From the cell containing the given text, extract its center point as [x, y] coordinate. 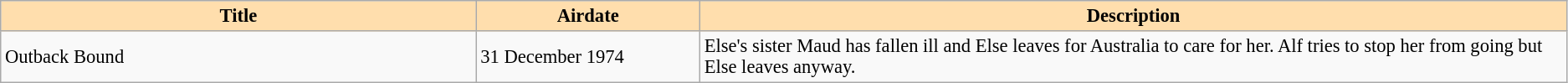
Title [238, 16]
Description [1133, 16]
Else's sister Maud has fallen ill and Else leaves for Australia to care for her. Alf tries to stop her from going but Else leaves anyway. [1133, 57]
Outback Bound [238, 57]
31 December 1974 [587, 57]
Airdate [587, 16]
